Search for the cell housing the specified text and yield its [x, y] center coordinate. 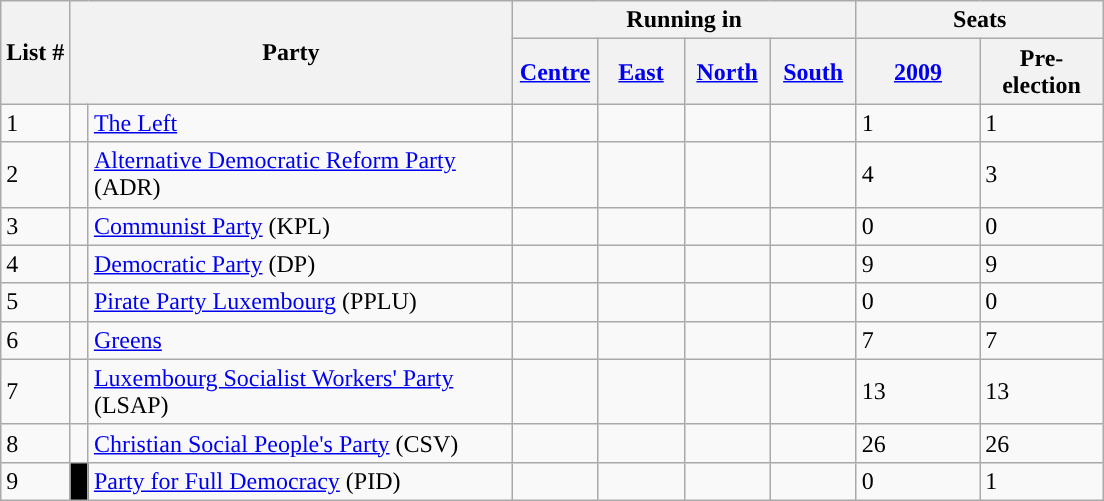
Pre-election [1042, 72]
2 [36, 174]
6 [36, 340]
Running in [684, 20]
Christian Social People's Party (CSV) [300, 443]
Seats [980, 20]
Democratic Party (DP) [300, 264]
List # [36, 52]
Alternative Democratic Reform Party (ADR) [300, 174]
The Left [300, 123]
Greens [300, 340]
Party [291, 52]
Centre [555, 72]
Communist Party (KPL) [300, 226]
Party for Full Democracy (PID) [300, 481]
East [641, 72]
South [813, 72]
Pirate Party Luxembourg (PPLU) [300, 302]
North [727, 72]
8 [36, 443]
2009 [918, 72]
5 [36, 302]
Luxembourg Socialist Workers' Party (LSAP) [300, 392]
